Return [x, y] of the center of cell containing provided text 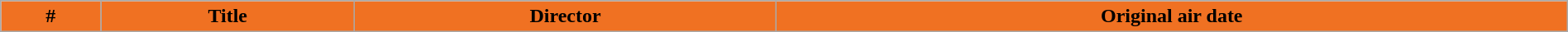
# [51, 16]
Director [566, 16]
Title [228, 16]
Original air date [1171, 16]
